Output the (x, y) coordinate of the center of the cell containing the given text.  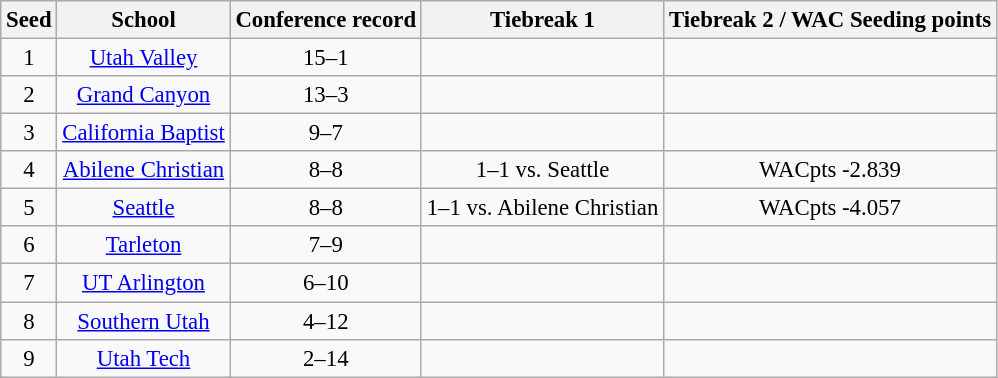
7 (29, 283)
8 (29, 321)
6–10 (326, 283)
4–12 (326, 321)
Abilene Christian (144, 170)
WACpts -4.057 (830, 208)
WACpts -2.839 (830, 170)
Tiebreak 1 (542, 20)
Utah Tech (144, 358)
1–1 vs. Abilene Christian (542, 208)
9 (29, 358)
Tarleton (144, 245)
Grand Canyon (144, 95)
2–14 (326, 358)
School (144, 20)
Conference record (326, 20)
9–7 (326, 133)
2 (29, 95)
Seed (29, 20)
Seattle (144, 208)
7–9 (326, 245)
4 (29, 170)
13–3 (326, 95)
UT Arlington (144, 283)
1–1 vs. Seattle (542, 170)
5 (29, 208)
Southern Utah (144, 321)
California Baptist (144, 133)
Utah Valley (144, 58)
3 (29, 133)
15–1 (326, 58)
Tiebreak 2 / WAC Seeding points (830, 20)
1 (29, 58)
6 (29, 245)
